Identify which cell holds the provided text, then report its (x, y) central coordinate. 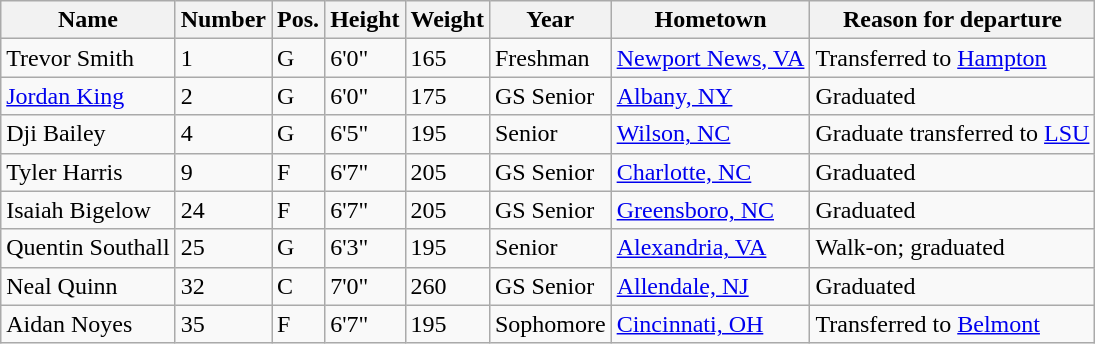
Year (550, 20)
175 (447, 96)
Name (88, 20)
6'3" (365, 248)
6'5" (365, 134)
Isaiah Bigelow (88, 210)
2 (223, 96)
Reason for departure (952, 20)
Tyler Harris (88, 172)
24 (223, 210)
9 (223, 172)
Weight (447, 20)
Height (365, 20)
32 (223, 286)
Charlotte, NC (710, 172)
260 (447, 286)
Number (223, 20)
Pos. (298, 20)
Sophomore (550, 324)
Alexandria, VA (710, 248)
Transferred to Belmont (952, 324)
Albany, NY (710, 96)
Newport News, VA (710, 58)
4 (223, 134)
25 (223, 248)
1 (223, 58)
Trevor Smith (88, 58)
Walk-on; graduated (952, 248)
Greensboro, NC (710, 210)
Allendale, NJ (710, 286)
C (298, 286)
Graduate transferred to LSU (952, 134)
Quentin Southall (88, 248)
Jordan King (88, 96)
Freshman (550, 58)
Neal Quinn (88, 286)
Cincinnati, OH (710, 324)
Dji Bailey (88, 134)
Transferred to Hampton (952, 58)
165 (447, 58)
35 (223, 324)
Aidan Noyes (88, 324)
Hometown (710, 20)
7'0" (365, 286)
Wilson, NC (710, 134)
